Determine the [x, y] coordinate at the center of the cell enclosing the given text.  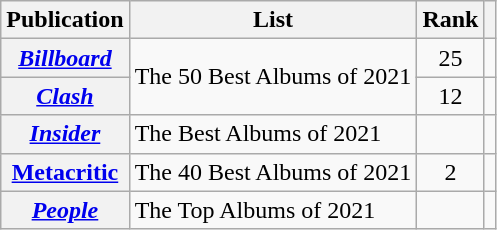
The 40 Best Albums of 2021 [273, 172]
Metacritic [65, 172]
Insider [65, 134]
Clash [65, 96]
List [273, 20]
25 [450, 58]
The Best Albums of 2021 [273, 134]
The Top Albums of 2021 [273, 210]
Rank [450, 20]
12 [450, 96]
Billboard [65, 58]
Publication [65, 20]
2 [450, 172]
The 50 Best Albums of 2021 [273, 77]
People [65, 210]
